Output the [X, Y] coordinate of the center of the cell containing the given text.  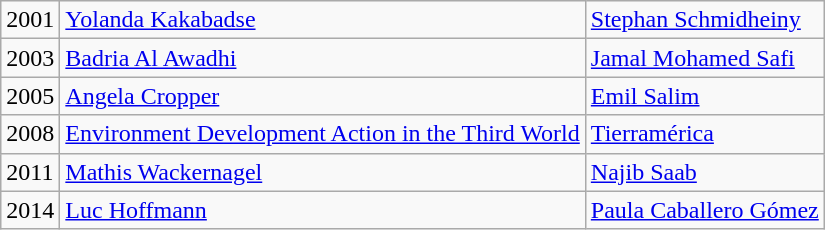
2011 [30, 172]
Stephan Schmidheiny [704, 20]
2008 [30, 134]
2014 [30, 210]
2003 [30, 58]
Yolanda Kakabadse [322, 20]
Paula Caballero Gómez [704, 210]
Badria Al Awadhi [322, 58]
Environment Development Action in the Third World [322, 134]
Jamal Mohamed Safi [704, 58]
Najib Saab [704, 172]
Angela Cropper [322, 96]
Emil Salim [704, 96]
Mathis Wackernagel [322, 172]
2005 [30, 96]
2001 [30, 20]
Tierramérica [704, 134]
Luc Hoffmann [322, 210]
